Find where the given text appears and provide that cell's center as (x, y) coordinate. 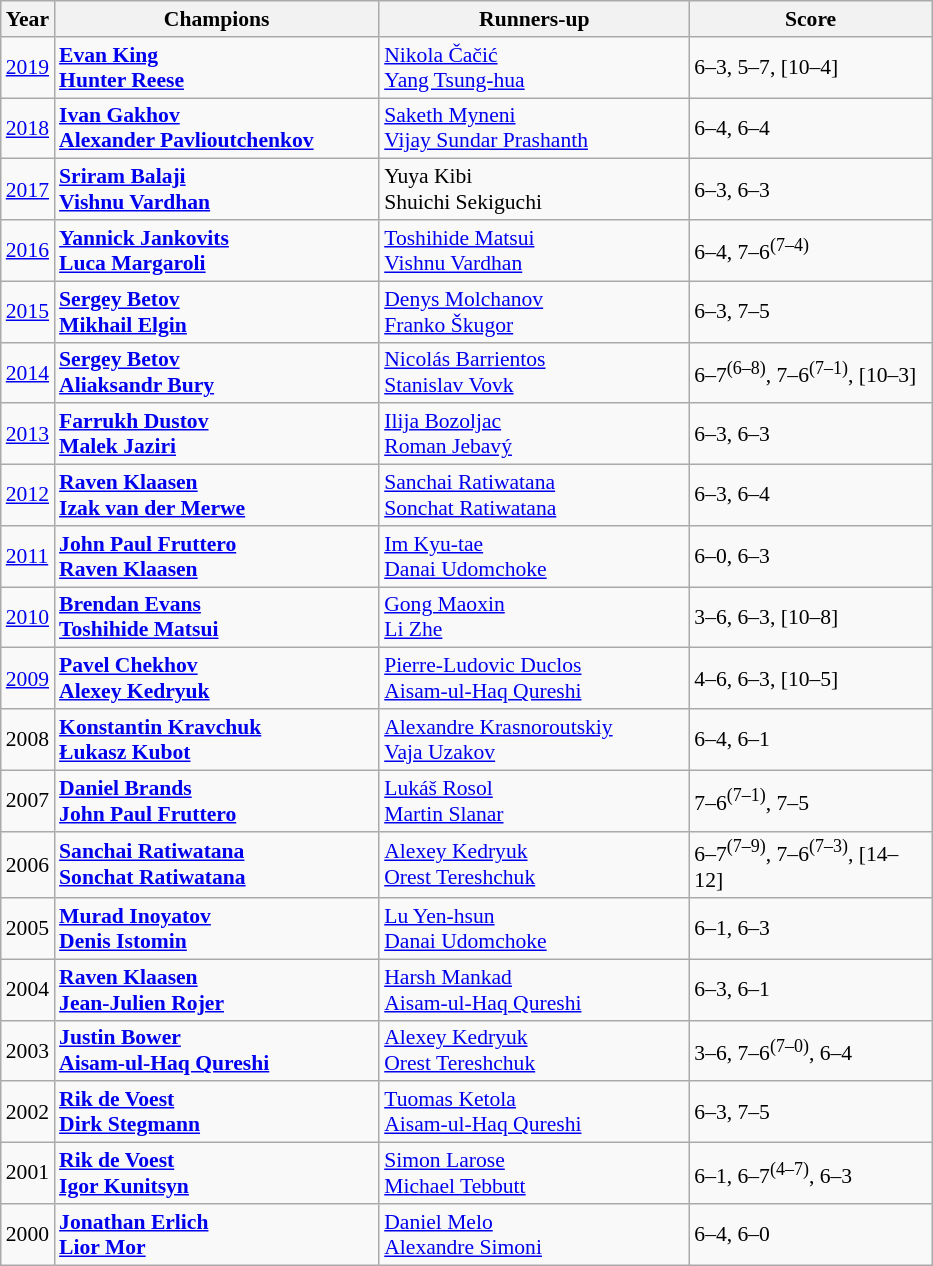
Justin Bower Aisam-ul-Haq Qureshi (216, 1050)
6–4, 7–6(7–4) (810, 250)
Jonathan Erlich Lior Mor (216, 1234)
Sergey Betov Mikhail Elgin (216, 312)
2003 (28, 1050)
6–3, 6–4 (810, 496)
Tuomas Ketola Aisam-ul-Haq Qureshi (534, 1112)
2017 (28, 190)
2011 (28, 556)
Sergey Betov Aliaksandr Bury (216, 372)
Saketh Myneni Vijay Sundar Prashanth (534, 128)
Lukáš Rosol Martin Slanar (534, 800)
Yannick Jankovits Luca Margaroli (216, 250)
Alexandre Krasnoroutskiy Vaja Uzakov (534, 740)
6–4, 6–1 (810, 740)
Lu Yen-hsun Danai Udomchoke (534, 928)
Daniel Melo Alexandre Simoni (534, 1234)
7–6(7–1), 7–5 (810, 800)
6–7(7–9), 7–6(7–3), [14–12] (810, 864)
Nicolás Barrientos Stanislav Vovk (534, 372)
2012 (28, 496)
2015 (28, 312)
6–7(6–8), 7–6(7–1), [10–3] (810, 372)
Denys Molchanov Franko Škugor (534, 312)
Ilija Bozoljac Roman Jebavý (534, 434)
Pierre-Ludovic Duclos Aisam-ul-Haq Qureshi (534, 678)
Pavel Chekhov Alexey Kedryuk (216, 678)
6–3, 5–7, [10–4] (810, 68)
Farrukh Dustov Malek Jaziri (216, 434)
2007 (28, 800)
2002 (28, 1112)
2019 (28, 68)
2008 (28, 740)
Year (28, 19)
Nikola Čačić Yang Tsung-hua (534, 68)
Murad Inoyatov Denis Istomin (216, 928)
6–1, 6–7(4–7), 6–3 (810, 1174)
Toshihide Matsui Vishnu Vardhan (534, 250)
Konstantin Kravchuk Łukasz Kubot (216, 740)
John Paul Fruttero Raven Klaasen (216, 556)
Sriram Balaji Vishnu Vardhan (216, 190)
Rik de Voest Dirk Stegmann (216, 1112)
3–6, 7–6(7–0), 6–4 (810, 1050)
Rik de Voest Igor Kunitsyn (216, 1174)
6–1, 6–3 (810, 928)
Yuya Kibi Shuichi Sekiguchi (534, 190)
2018 (28, 128)
2001 (28, 1174)
2009 (28, 678)
Runners-up (534, 19)
2010 (28, 618)
4–6, 6–3, [10–5] (810, 678)
2004 (28, 990)
2016 (28, 250)
6–0, 6–3 (810, 556)
Ivan Gakhov Alexander Pavlioutchenkov (216, 128)
6–4, 6–4 (810, 128)
2000 (28, 1234)
2005 (28, 928)
Raven Klaasen Jean-Julien Rojer (216, 990)
2014 (28, 372)
Harsh Mankad Aisam-ul-Haq Qureshi (534, 990)
Evan King Hunter Reese (216, 68)
Brendan Evans Toshihide Matsui (216, 618)
2013 (28, 434)
Im Kyu-tae Danai Udomchoke (534, 556)
3–6, 6–3, [10–8] (810, 618)
Champions (216, 19)
Simon Larose Michael Tebbutt (534, 1174)
Gong Maoxin Li Zhe (534, 618)
6–3, 6–1 (810, 990)
2006 (28, 864)
Score (810, 19)
Daniel Brands John Paul Fruttero (216, 800)
Raven Klaasen Izak van der Merwe (216, 496)
6–4, 6–0 (810, 1234)
